Scan for the cell matching the given text and deliver its (X, Y) coordinate at center. 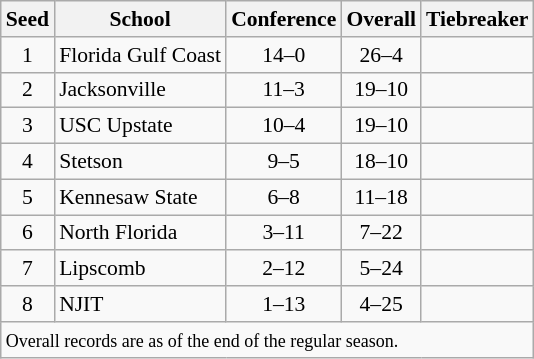
18–10 (381, 162)
School (140, 19)
10–4 (284, 126)
3–11 (284, 233)
26–4 (381, 55)
6 (28, 233)
5 (28, 197)
5–24 (381, 269)
Lipscomb (140, 269)
7–22 (381, 233)
Overall records are as of the end of the regular season. (268, 340)
Florida Gulf Coast (140, 55)
Stetson (140, 162)
6–8 (284, 197)
14–0 (284, 55)
11–3 (284, 90)
Conference (284, 19)
2 (28, 90)
Jacksonville (140, 90)
USC Upstate (140, 126)
3 (28, 126)
Overall (381, 19)
Seed (28, 19)
2–12 (284, 269)
1–13 (284, 304)
1 (28, 55)
7 (28, 269)
4–25 (381, 304)
NJIT (140, 304)
11–18 (381, 197)
North Florida (140, 233)
Kennesaw State (140, 197)
9–5 (284, 162)
8 (28, 304)
4 (28, 162)
Tiebreaker (477, 19)
